Locate the cell with the specified text and output its [X, Y] center coordinate. 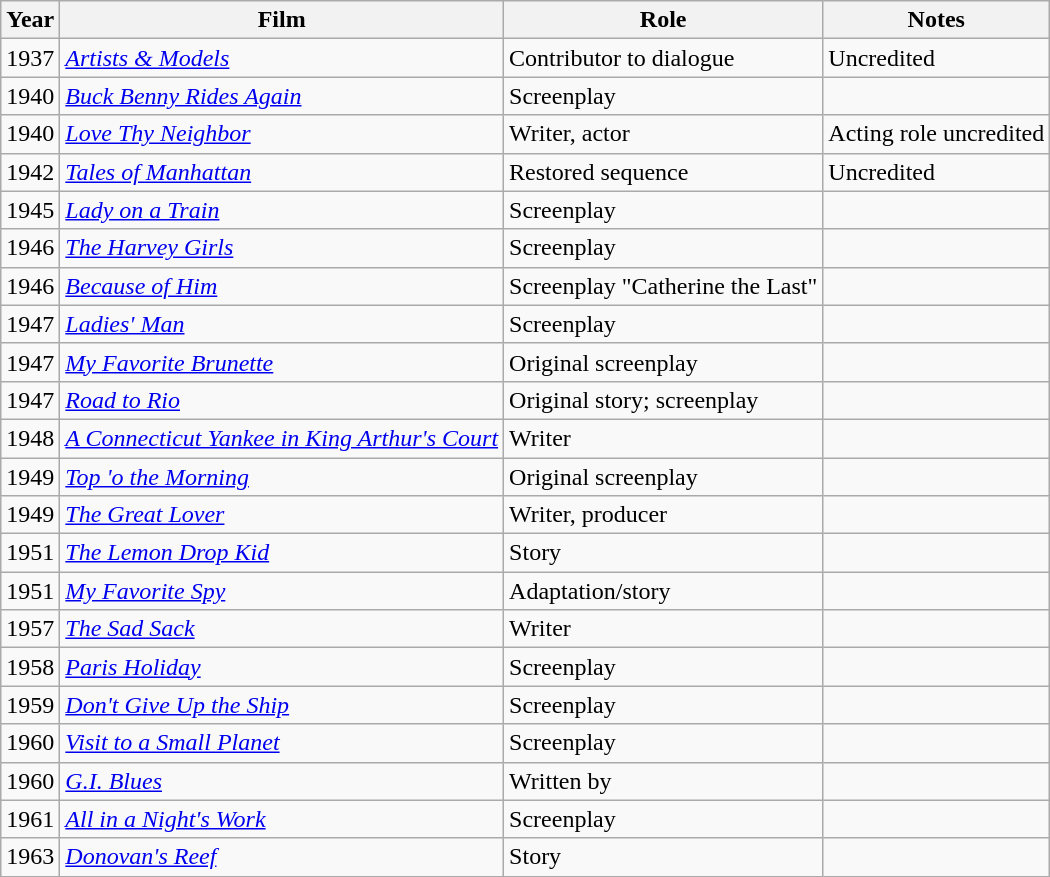
Adaptation/story [664, 591]
G.I. Blues [282, 781]
Original story; screenplay [664, 400]
Writer, actor [664, 134]
Visit to a Small Planet [282, 743]
Buck Benny Rides Again [282, 96]
Writer, producer [664, 515]
Contributor to dialogue [664, 58]
All in a Night's Work [282, 819]
Role [664, 20]
Donovan's Reef [282, 857]
Acting role uncredited [936, 134]
1945 [30, 210]
1959 [30, 705]
The Harvey Girls [282, 248]
The Sad Sack [282, 629]
The Lemon Drop Kid [282, 553]
Lady on a Train [282, 210]
Road to Rio [282, 400]
A Connecticut Yankee in King Arthur's Court [282, 438]
Love Thy Neighbor [282, 134]
Screenplay "Catherine the Last" [664, 286]
My Favorite Brunette [282, 362]
The Great Lover [282, 515]
Written by [664, 781]
Because of Him [282, 286]
Artists & Models [282, 58]
Top 'o the Morning [282, 477]
Film [282, 20]
1948 [30, 438]
Ladies' Man [282, 324]
1942 [30, 172]
1937 [30, 58]
1963 [30, 857]
1957 [30, 629]
Notes [936, 20]
Restored sequence [664, 172]
1961 [30, 819]
Tales of Manhattan [282, 172]
1958 [30, 667]
My Favorite Spy [282, 591]
Don't Give Up the Ship [282, 705]
Year [30, 20]
Paris Holiday [282, 667]
